Extract the (x, y) coordinate from the center of the cell holding the provided text.  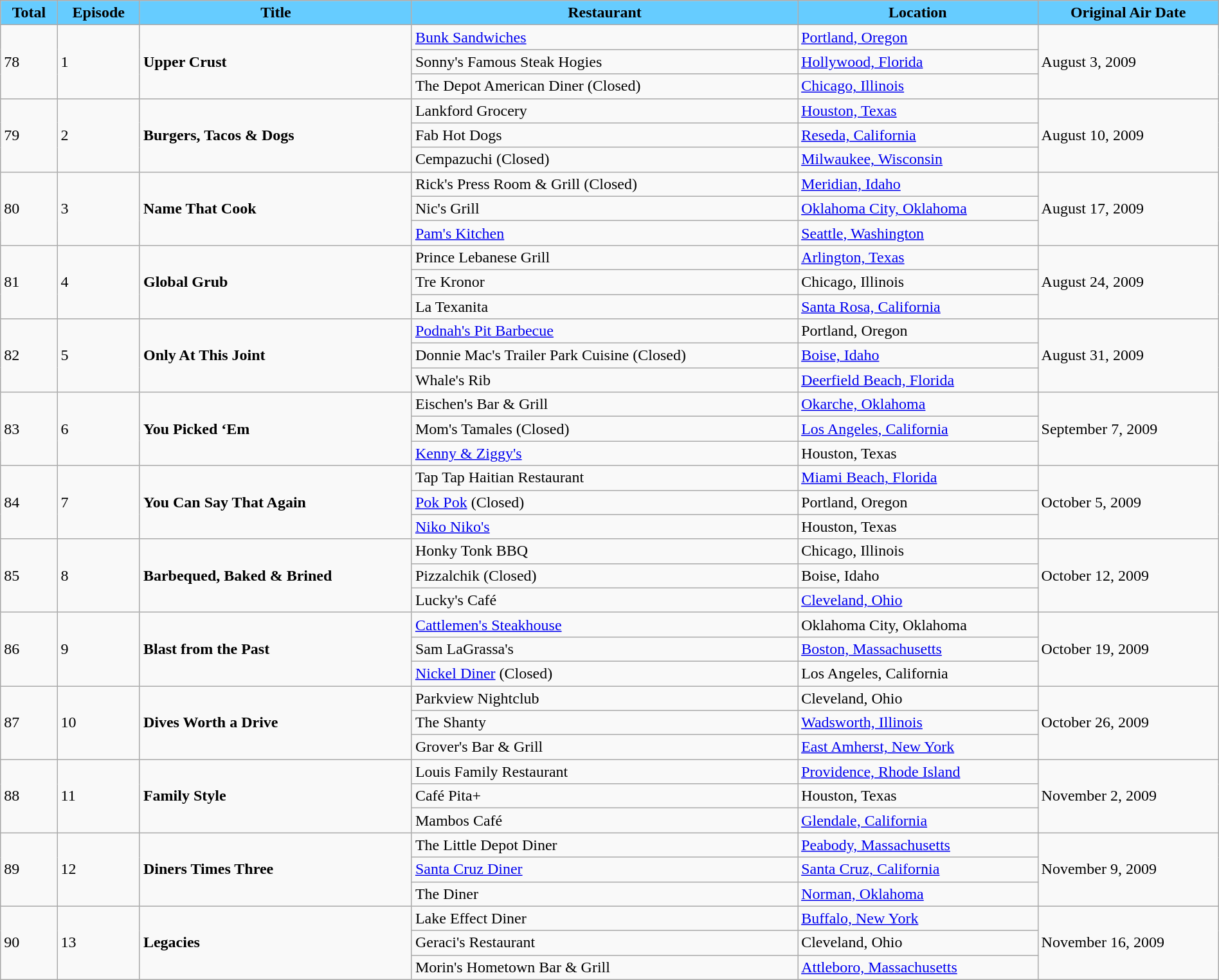
Whale's Rib (604, 380)
Prince Lebanese Grill (604, 257)
Niko Niko's (604, 527)
Okarche, Oklahoma (918, 404)
Meridian, Idaho (918, 184)
East Amherst, New York (918, 747)
Norman, Oklahoma (918, 894)
Peabody, Massachusetts (918, 845)
85 (29, 576)
80 (29, 208)
August 24, 2009 (1128, 282)
Morin's Hometown Bar & Grill (604, 967)
Tap Tap Haitian Restaurant (604, 478)
Santa Cruz Diner (604, 869)
Lucky's Café (604, 600)
4 (98, 282)
Family Style (275, 796)
Only At This Joint (275, 356)
Miami Beach, Florida (918, 478)
Location (918, 13)
78 (29, 62)
The Shanty (604, 723)
Hollywood, Florida (918, 62)
10 (98, 722)
Parkview Nightclub (604, 698)
September 7, 2009 (1128, 429)
Reseda, California (918, 135)
Santa Cruz, California (918, 869)
La Texanita (604, 307)
84 (29, 502)
Providence, Rhode Island (918, 772)
Original Air Date (1128, 13)
8 (98, 576)
Donnie Mac's Trailer Park Cuisine (Closed) (604, 356)
Title (275, 13)
The Diner (604, 894)
12 (98, 869)
Sam LaGrassa's (604, 649)
November 9, 2009 (1128, 869)
Eischen's Bar & Grill (604, 404)
Honky Tonk BBQ (604, 551)
87 (29, 722)
Arlington, Texas (918, 257)
1 (98, 62)
Pok Pok (Closed) (604, 502)
Café Pita+ (604, 796)
Episode (98, 13)
Milwaukee, Wisconsin (918, 159)
Seattle, Washington (918, 233)
88 (29, 796)
81 (29, 282)
Glendale, California (918, 821)
The Depot American Diner (Closed) (604, 86)
October 26, 2009 (1128, 722)
Tre Kronor (604, 282)
Rick's Press Room & Grill (Closed) (604, 184)
August 10, 2009 (1128, 135)
89 (29, 869)
Pizzalchik (Closed) (604, 576)
Nic's Grill (604, 208)
Santa Rosa, California (918, 307)
Podnah's Pit Barbecue (604, 331)
Legacies (275, 943)
86 (29, 649)
October 12, 2009 (1128, 576)
Total (29, 13)
82 (29, 356)
Restaurant (604, 13)
5 (98, 356)
Deerfield Beach, Florida (918, 380)
Nickel Diner (Closed) (604, 673)
November 2, 2009 (1128, 796)
Wadsworth, Illinois (918, 723)
Attleboro, Massachusetts (918, 967)
Pam's Kitchen (604, 233)
Name That Cook (275, 208)
Bunk Sandwiches (604, 37)
Upper Crust (275, 62)
Dives Worth a Drive (275, 722)
Diners Times Three (275, 869)
Kenny & Ziggy's (604, 453)
Global Grub (275, 282)
August 3, 2009 (1128, 62)
9 (98, 649)
13 (98, 943)
Louis Family Restaurant (604, 772)
Grover's Bar & Grill (604, 747)
Mom's Tamales (Closed) (604, 429)
October 19, 2009 (1128, 649)
Blast from the Past (275, 649)
You Picked ‘Em (275, 429)
The Little Depot Diner (604, 845)
6 (98, 429)
Lankford Grocery (604, 111)
You Can Say That Again (275, 502)
Burgers, Tacos & Dogs (275, 135)
August 17, 2009 (1128, 208)
Fab Hot Dogs (604, 135)
79 (29, 135)
Cattlemen's Steakhouse (604, 624)
11 (98, 796)
Buffalo, New York (918, 918)
3 (98, 208)
Cempazuchi (Closed) (604, 159)
Sonny's Famous Steak Hogies (604, 62)
7 (98, 502)
Mambos Café (604, 821)
August 31, 2009 (1128, 356)
Boston, Massachusetts (918, 649)
90 (29, 943)
Lake Effect Diner (604, 918)
Geraci's Restaurant (604, 943)
October 5, 2009 (1128, 502)
Barbequed, Baked & Brined (275, 576)
2 (98, 135)
November 16, 2009 (1128, 943)
83 (29, 429)
